Search for the cell housing the specified text and yield its [X, Y] center coordinate. 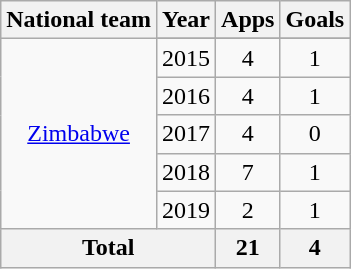
Apps [248, 20]
2015 [186, 58]
2017 [186, 134]
2019 [186, 210]
Year [186, 20]
Zimbabwe [79, 134]
0 [315, 134]
Total [108, 248]
21 [248, 248]
2018 [186, 172]
National team [79, 20]
2016 [186, 96]
Goals [315, 20]
2 [248, 210]
7 [248, 172]
